Find where the given text appears and provide that cell's center as [x, y] coordinate. 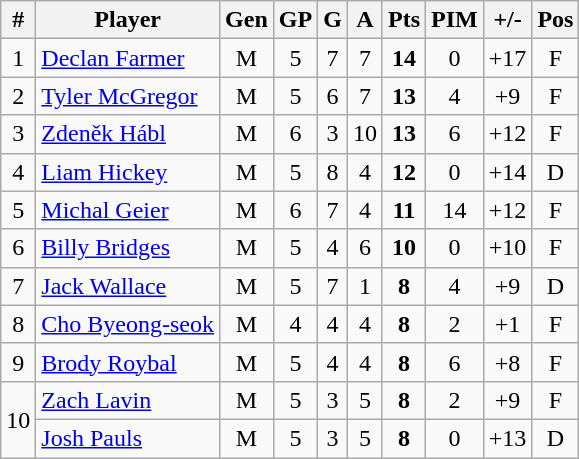
PIM [455, 20]
GP [295, 20]
Zdeněk Hábl [128, 134]
Player [128, 20]
+14 [508, 172]
Liam Hickey [128, 172]
Pts [404, 20]
Michal Geier [128, 210]
Declan Farmer [128, 58]
Jack Wallace [128, 286]
+/- [508, 20]
Brody Roybal [128, 362]
+13 [508, 438]
Zach Lavin [128, 400]
+10 [508, 248]
Josh Pauls [128, 438]
+1 [508, 324]
Pos [556, 20]
+8 [508, 362]
Tyler McGregor [128, 96]
A [364, 20]
Gen [247, 20]
9 [18, 362]
G [333, 20]
Billy Bridges [128, 248]
12 [404, 172]
+17 [508, 58]
# [18, 20]
Cho Byeong-seok [128, 324]
11 [404, 210]
